From the cell containing the given text, extract its center point as (X, Y) coordinate. 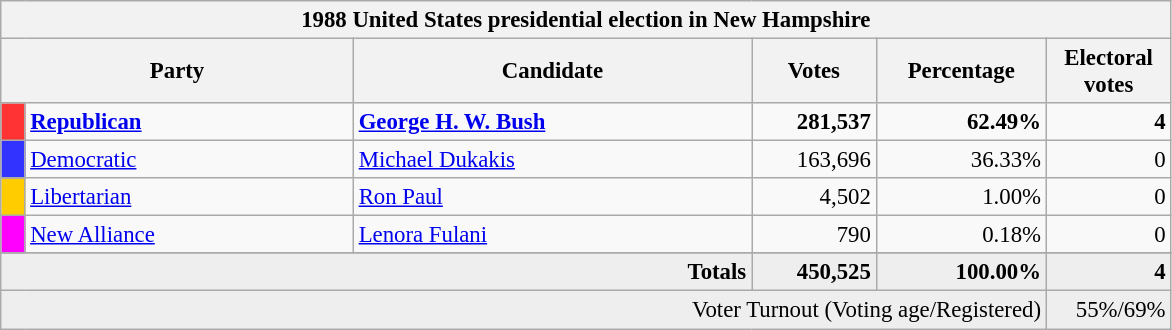
36.33% (961, 160)
George H. W. Bush (552, 122)
450,525 (814, 273)
Michael Dukakis (552, 160)
Candidate (552, 72)
Ron Paul (552, 197)
100.00% (961, 273)
Electoral votes (1108, 72)
4,502 (814, 197)
1.00% (961, 197)
55%/69% (1108, 310)
Votes (814, 72)
Party (178, 72)
1988 United States presidential election in New Hampshire (586, 20)
Libertarian (189, 197)
163,696 (814, 160)
Democratic (189, 160)
New Alliance (189, 235)
Voter Turnout (Voting age/Registered) (524, 310)
62.49% (961, 122)
Percentage (961, 72)
Lenora Fulani (552, 235)
0.18% (961, 235)
Republican (189, 122)
Totals (376, 273)
281,537 (814, 122)
790 (814, 235)
